Return the (X, Y) coordinate for the center point of the cell that contains the specified text.  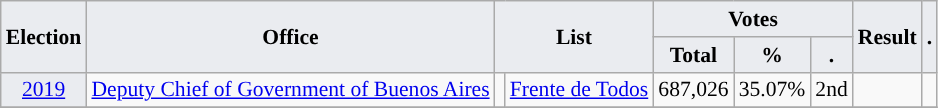
Total (693, 55)
2nd (832, 90)
2019 (44, 90)
35.07% (772, 90)
Frente de Todos (580, 90)
687,026 (693, 90)
Election (44, 36)
Office (290, 36)
List (574, 36)
Votes (753, 19)
Result (888, 36)
% (772, 55)
Deputy Chief of Government of Buenos Aires (290, 90)
